Find where the given text appears and provide that cell's center as (X, Y) coordinate. 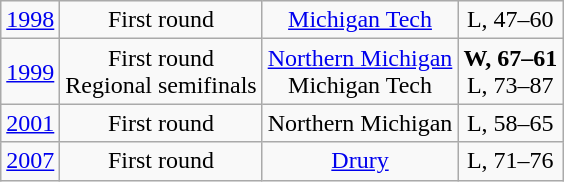
L, 58–65 (510, 123)
1999 (30, 72)
Michigan Tech (360, 20)
Northern Michigan (360, 123)
2007 (30, 161)
First roundRegional semifinals (161, 72)
2001 (30, 123)
W, 67–61L, 73–87 (510, 72)
L, 71–76 (510, 161)
L, 47–60 (510, 20)
Drury (360, 161)
1998 (30, 20)
Northern MichiganMichigan Tech (360, 72)
